Provide the [X, Y] coordinate of the cell's center where the given text is located.  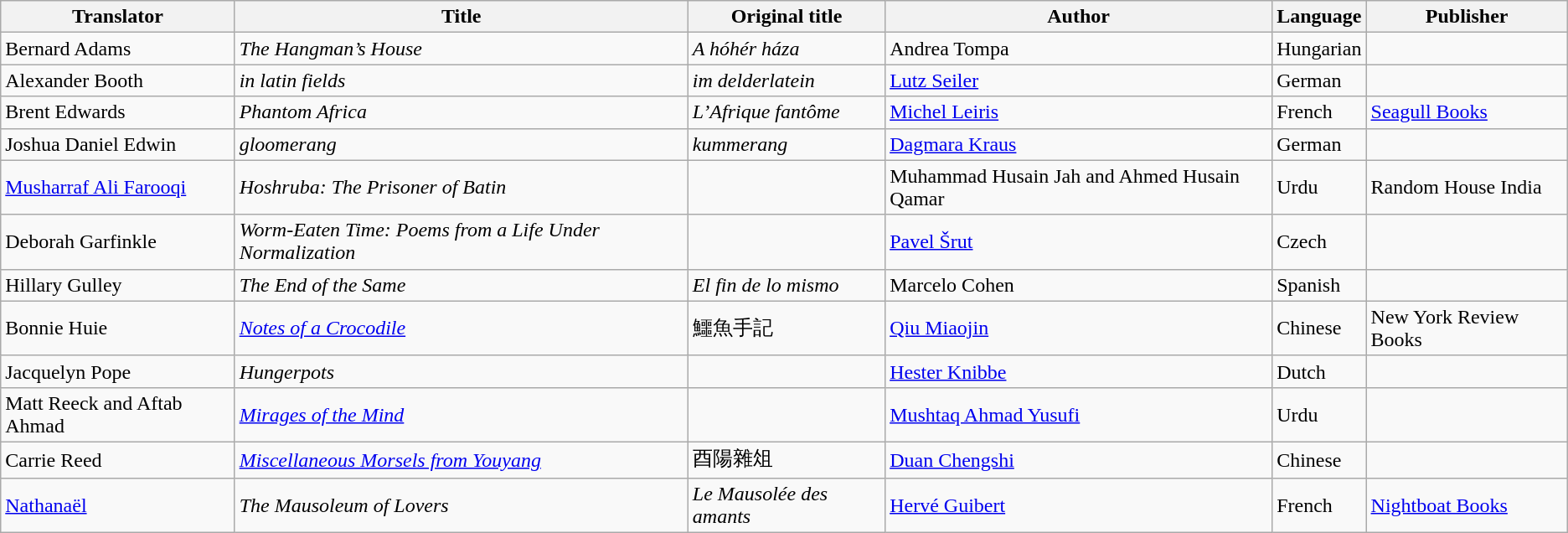
Hillary Gulley [117, 285]
Worm-Eaten Time: Poems from a Life Under Normalization [461, 241]
Matt Reeck and Aftab Ahmad [117, 414]
Dutch [1319, 371]
Bonnie Huie [117, 329]
Jacquelyn Pope [117, 371]
Hungerpots [461, 371]
Notes of a Crocodile [461, 329]
Czech [1319, 241]
Seagull Books [1467, 112]
Mushtaq Ahmad Yusufi [1079, 414]
Nightboat Books [1467, 505]
Marcelo Cohen [1079, 285]
L’Afrique fantôme [786, 112]
Title [461, 17]
gloomerang [461, 144]
Author [1079, 17]
Hester Knibbe [1079, 371]
Musharraf Ali Farooqi [117, 188]
A hóhér háza [786, 49]
Pavel Šrut [1079, 241]
Deborah Garfinkle [117, 241]
Lutz Seiler [1079, 80]
Original title [786, 17]
Hoshruba: The Prisoner of Batin [461, 188]
New York Review Books [1467, 329]
Language [1319, 17]
The Mausoleum of Lovers [461, 505]
Hungarian [1319, 49]
Miscellaneous Morsels from Youyang [461, 459]
Bernard Adams [117, 49]
Alexander Booth [117, 80]
in latin fields [461, 80]
Publisher [1467, 17]
kummerang [786, 144]
Translator [117, 17]
Duan Chengshi [1079, 459]
The End of the Same [461, 285]
Muhammad Husain Jah and Ahmed Husain Qamar [1079, 188]
im delderlatein [786, 80]
Qiu Miaojin [1079, 329]
Hervé Guibert [1079, 505]
Dagmara Kraus [1079, 144]
Le Mausolée des amants [786, 505]
El fin de lo mismo [786, 285]
Phantom Africa [461, 112]
Andrea Tompa [1079, 49]
鱷魚手記 [786, 329]
Carrie Reed [117, 459]
Mirages of the Mind [461, 414]
Brent Edwards [117, 112]
酉陽雜俎 [786, 459]
Nathanaël [117, 505]
Michel Leiris [1079, 112]
The Hangman’s House [461, 49]
Spanish [1319, 285]
Joshua Daniel Edwin [117, 144]
Random House India [1467, 188]
